Capture the cell that displays the provided text and extract its (x, y) central coordinate. 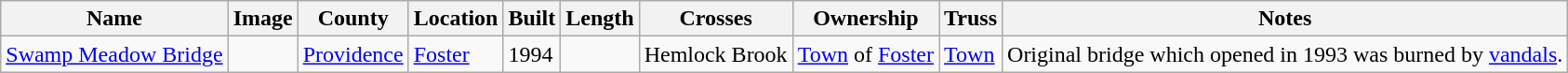
Image (262, 19)
Foster (456, 54)
Name (114, 19)
Truss (971, 19)
Length (600, 19)
1994 (532, 54)
Crosses (716, 19)
Built (532, 19)
Ownership (865, 19)
Swamp Meadow Bridge (114, 54)
Town of Foster (865, 54)
Hemlock Brook (716, 54)
County (353, 19)
Town (971, 54)
Notes (1285, 19)
Location (456, 19)
Providence (353, 54)
Original bridge which opened in 1993 was burned by vandals. (1285, 54)
